Pinpoint the cell where the given text exists, returning its (x, y) midpoint coordinate. 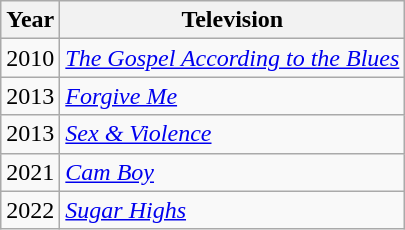
Sex & Violence (232, 134)
Cam Boy (232, 172)
2010 (30, 58)
2021 (30, 172)
The Gospel According to the Blues (232, 58)
Television (232, 20)
Sugar Highs (232, 210)
Forgive Me (232, 96)
2022 (30, 210)
Year (30, 20)
